From the cell containing the given text, extract its center point as (X, Y) coordinate. 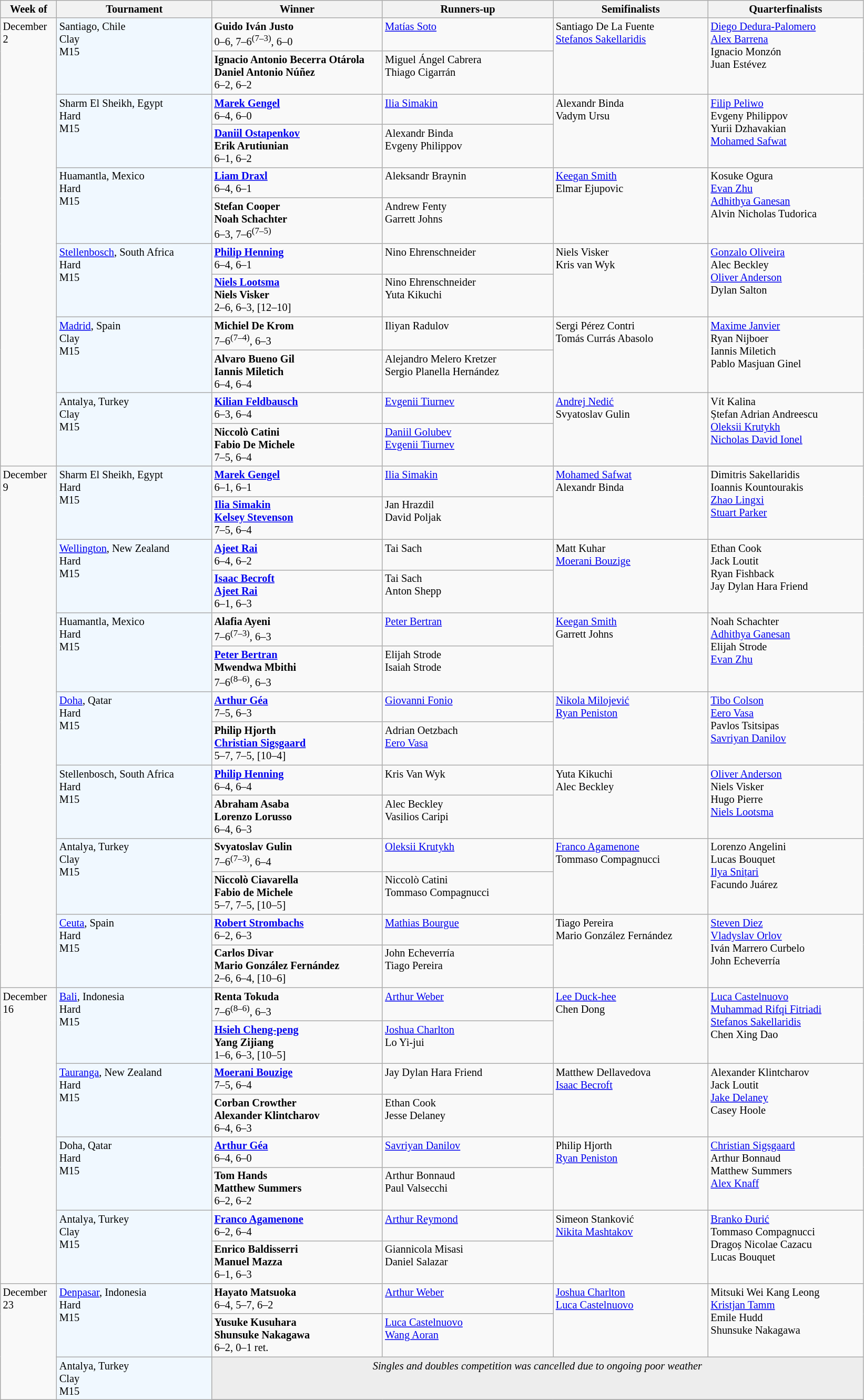
Peter Bertran Mwendwa Mbithi 7–6(8–6), 6–3 (298, 668)
Quarterfinalists (786, 9)
Tai Sach (468, 555)
Ignacio Antonio Becerra Otárola Daniel Antonio Núñez 6–2, 6–2 (298, 73)
Tiago Pereira Mario González Fernández (631, 951)
Tibo Colson Eero Vasa Pavlos Tsitsipas Savriyan Danilov (786, 728)
Arthur Reymond (468, 1225)
Matthew Dellavedova Isaac Becroft (631, 1100)
Simeon Stanković Nikita Mashtakov (631, 1247)
Ethan Cook Jack Loutit Ryan Fishback Jay Dylan Hara Friend (786, 576)
Niccolò Catini Fabio De Michele 7–5, 6–4 (298, 445)
Runners-up (468, 9)
John Echeverría Tiago Pereira (468, 966)
Semifinalists (631, 9)
December 9 (28, 727)
Miguel Ángel Cabrera Thiago Cigarrán (468, 73)
Tournament (135, 9)
Philip Hjorth Christian Sigsgaard 5–7, 7–5, [10–4] (298, 743)
Luca Castelnuovo Muhammad Rifqi Fitriadi Stefanos Sakellaridis Chen Xing Dao (786, 1026)
Jay Dylan Hara Friend (468, 1079)
Corban Crowther Alexander Klintcharov 6–4, 6–3 (298, 1115)
Kris Van Wyk (468, 780)
Christian Sigsgaard Arthur Bonnaud Matthew Summers Alex Knaff (786, 1173)
Mohamed Safwat Alexandr Binda (631, 503)
Philip Henning 6–4, 6–1 (298, 259)
Steven Diez Vladyslav Orlov Iván Marrero Curbelo John Echeverría (786, 951)
Philip Hjorth Ryan Peniston (631, 1173)
Joshua Charlton Luca Castelnuovo (631, 1320)
Alexandr Binda Evgeny Philippov (468, 146)
Madrid, Spain Clay M15 (135, 355)
Gonzalo Oliveira Alec Beckley Oliver Anderson Dylan Salton (786, 280)
Nikola Milojević Ryan Peniston (631, 728)
Marek Gengel 6–1, 6–1 (298, 481)
Isaac Becroft Ajeet Rai 6–1, 6–3 (298, 591)
Svyatoslav Gulin 7–6(7–3), 6–4 (298, 854)
Robert Strombachs 6–2, 6–3 (298, 930)
Arthur Géa 6–4, 6–0 (298, 1152)
Giannicola Misasi Daniel Salazar (468, 1262)
Stefan Cooper Noah Schachter 6–3, 7–6(7–5) (298, 221)
Santiago, Chile Clay M15 (135, 56)
Mathias Bourgue (468, 930)
Moerani Bouzige 7–5, 6–4 (298, 1079)
Arthur Bonnaud Paul Valsecchi (468, 1189)
Winner (298, 9)
Keegan Smith Garrett Johns (631, 652)
Arthur Géa 7–5, 6–3 (298, 707)
Franco Agamenone Tommaso Compagnucci (631, 877)
Luca Castelnuovo Wang Aoran (468, 1335)
Mitsuki Wei Kang Leong Kristjan Tamm Emile Hudd Shunsuke Nakagawa (786, 1320)
Hayato Matsuoka 6–4, 5–7, 6–2 (298, 1298)
Carlos Divar Mario González Fernández 2–6, 6–4, [10–6] (298, 966)
Alexandr Binda Vadym Ursu (631, 130)
Joshua Charlton Lo Yi-jui (468, 1042)
Tom Hands Matthew Summers 6–2, 6–2 (298, 1189)
Philip Henning 6–4, 6–4 (298, 780)
Yuta Kikuchi Alec Beckley (631, 802)
Peter Bertran (468, 629)
Lorenzo Angelini Lucas Bouquet Ilya Snițari Facundo Juárez (786, 877)
Alejandro Melero Kretzer Sergio Planella Hernández (468, 371)
Niels Lootsma Niels Visker 2–6, 6–3, [12–10] (298, 295)
Ceuta, Spain Hard M15 (135, 951)
Savriyan Danilov (468, 1152)
Niccolò Ciavarella Fabio de Michele 5–7, 7–5, [10–5] (298, 893)
Aleksandr Braynin (468, 183)
Sergi Pérez Contri Tomás Currás Abasolo (631, 355)
Daniil Golubev Evgenii Tiurnev (468, 445)
Matías Soto (468, 35)
Maxime Janvier Ryan Nijboer Iannis Miletich Pablo Masjuan Ginel (786, 355)
Tai Sach Anton Shepp (468, 591)
Alafia Ayeni 7–6(7–3), 6–3 (298, 629)
Week of (28, 9)
December 23 (28, 1342)
Adrian Oetzbach Eero Vasa (468, 743)
Kosuke Ogura Evan Zhu Adhithya Ganesan Alvin Nicholas Tudorica (786, 205)
Kilian Feldbausch 6–3, 6–4 (298, 408)
Branko Đurić Tommaso Compagnucci Dragoș Nicolae Cazacu Lucas Bouquet (786, 1247)
Ilia Simakin Kelsey Stevenson 7–5, 6–4 (298, 518)
Daniil Ostapenkov Erik Arutiunian 6–1, 6–2 (298, 146)
Guido Iván Justo 0–6, 7–6(7–3), 6–0 (298, 35)
Giovanni Fonio (468, 707)
Dimitris Sakellaridis Ioannis Kountourakis Zhao Lingxi Stuart Parker (786, 503)
Elijah Strode Isaiah Strode (468, 668)
Nino Ehrenschneider (468, 259)
Oliver Anderson Niels Visker Hugo Pierre Niels Lootsma (786, 802)
Andrew Fenty Garrett Johns (468, 221)
Diego Dedura-Palomero Alex Barrena Ignacio Monzón Juan Estévez (786, 56)
Wellington, New Zealand Hard M15 (135, 576)
December 2 (28, 242)
Niels Visker Kris van Wyk (631, 280)
Nino Ehrenschneider Yuta Kikuchi (468, 295)
Ajeet Rai 6–4, 6–2 (298, 555)
Vít Kalina Ștefan Adrian Andreescu Oleksii Krutykh Nicholas David Ionel (786, 429)
Hsieh Cheng-peng Yang Zijiang 1–6, 6–3, [10–5] (298, 1042)
Abraham Asaba Lorenzo Lorusso 6–4, 6–3 (298, 817)
Alvaro Bueno Gil Iannis Miletich 6–4, 6–4 (298, 371)
Jan Hrazdil David Poljak (468, 518)
December 16 (28, 1135)
Iliyan Radulov (468, 334)
Filip Peliwo Evgeny Philippov Yurii Dzhavakian Mohamed Safwat (786, 130)
Noah Schachter Adhithya Ganesan Elijah Strode Evan Zhu (786, 652)
Liam Draxl 6–4, 6–1 (298, 183)
Bali, Indonesia Hard M15 (135, 1026)
Alexander Klintcharov Jack Loutit Jake Delaney Casey Hoole (786, 1100)
Lee Duck-hee Chen Dong (631, 1026)
Tauranga, New Zealand Hard M15 (135, 1100)
Renta Tokuda 7–6(8–6), 6–3 (298, 1004)
Singles and doubles competition was cancelled due to ongoing poor weather (537, 1378)
Keegan Smith Elmar Ejupovic (631, 205)
Evgenii Tiurnev (468, 408)
Michiel De Krom 7–6(7–4), 6–3 (298, 334)
Denpasar, Indonesia Hard M15 (135, 1320)
Marek Gengel 6–4, 6–0 (298, 109)
Enrico Baldisserri Manuel Mazza 6–1, 6–3 (298, 1262)
Andrej Nedić Svyatoslav Gulin (631, 429)
Alec Beckley Vasilios Caripi (468, 817)
Santiago De La Fuente Stefanos Sakellaridis (631, 56)
Oleksii Krutykh (468, 854)
Ethan Cook Jesse Delaney (468, 1115)
Matt Kuhar Moerani Bouzige (631, 576)
Yusuke Kusuhara Shunsuke Nakagawa 6–2, 0–1 ret. (298, 1335)
Niccolò Catini Tommaso Compagnucci (468, 893)
Franco Agamenone 6–2, 6–4 (298, 1225)
